Return (X, Y) of the center of cell containing provided text 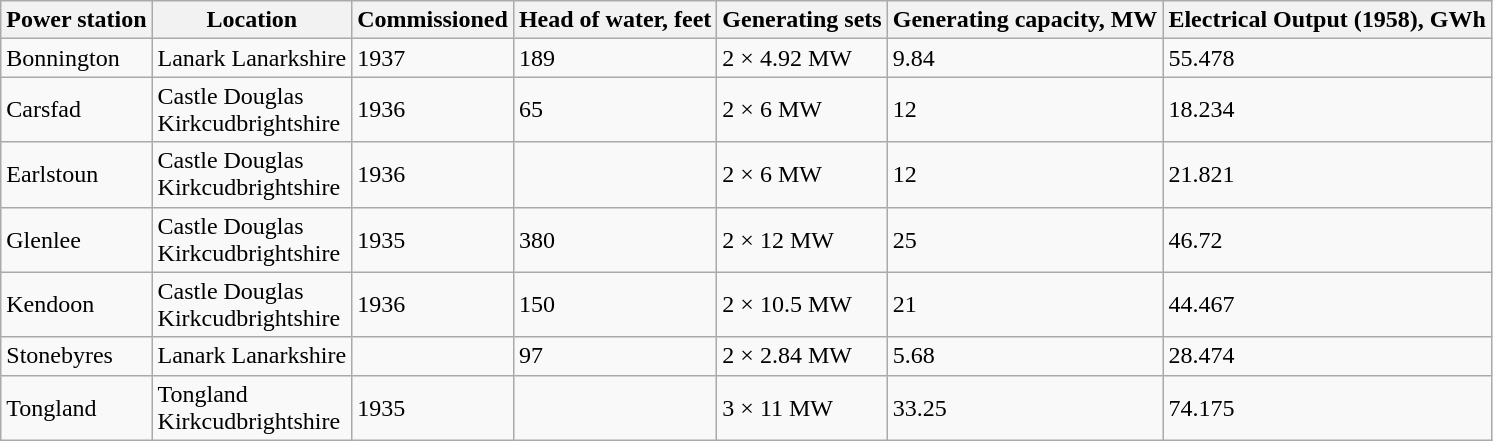
21 (1025, 304)
Bonnington (76, 58)
28.474 (1327, 356)
9.84 (1025, 58)
Location (252, 20)
2 × 12 MW (802, 240)
Glenlee (76, 240)
2 × 10.5 MW (802, 304)
1937 (433, 58)
44.467 (1327, 304)
Tongland (76, 408)
74.175 (1327, 408)
150 (614, 304)
Generating sets (802, 20)
TonglandKirkcudbrightshire (252, 408)
Generating capacity, MW (1025, 20)
380 (614, 240)
2 × 2.84 MW (802, 356)
Power station (76, 20)
97 (614, 356)
21.821 (1327, 174)
3 × 11 MW (802, 408)
18.234 (1327, 110)
55.478 (1327, 58)
Head of water, feet (614, 20)
2 × 4.92 MW (802, 58)
Electrical Output (1958), GWh (1327, 20)
189 (614, 58)
33.25 (1025, 408)
5.68 (1025, 356)
46.72 (1327, 240)
Earlstoun (76, 174)
25 (1025, 240)
Carsfad (76, 110)
Kendoon (76, 304)
Stonebyres (76, 356)
Commissioned (433, 20)
65 (614, 110)
